Extract the [X, Y] coordinate from the center of the cell holding the provided text.  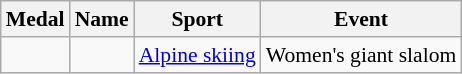
Name [102, 19]
Sport [198, 19]
Women's giant slalom [362, 55]
Event [362, 19]
Medal [36, 19]
Alpine skiing [198, 55]
